Return [X, Y] of the center of cell containing provided text 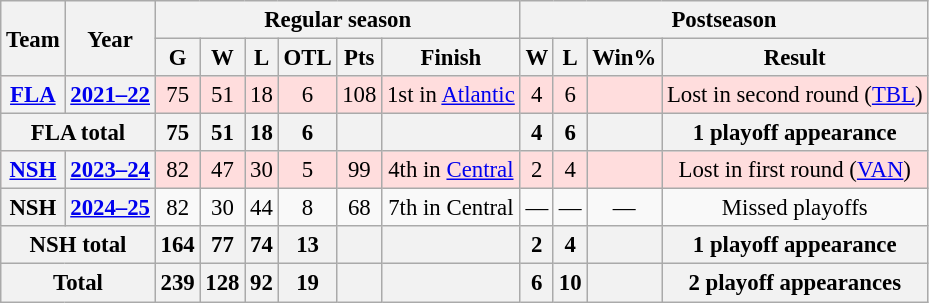
NSH total [78, 245]
Team [33, 38]
2024–25 [110, 208]
2 playoff appearances [795, 283]
8 [308, 208]
Regular season [338, 20]
1st in Atlantic [451, 95]
10 [570, 283]
74 [262, 245]
Pts [360, 58]
128 [222, 283]
99 [360, 170]
Missed playoffs [795, 208]
47 [222, 170]
G [178, 58]
Result [795, 58]
7th in Central [451, 208]
13 [308, 245]
Lost in first round (VAN) [795, 170]
FLA [33, 95]
Year [110, 38]
Total [78, 283]
2021–22 [110, 95]
239 [178, 283]
4th in Central [451, 170]
Win% [624, 58]
Finish [451, 58]
44 [262, 208]
164 [178, 245]
5 [308, 170]
OTL [308, 58]
108 [360, 95]
FLA total [78, 133]
68 [360, 208]
19 [308, 283]
2023–24 [110, 170]
Postseason [724, 20]
Lost in second round (TBL) [795, 95]
92 [262, 283]
77 [222, 245]
